Return the (x, y) coordinate for the center point of the cell that contains the specified text.  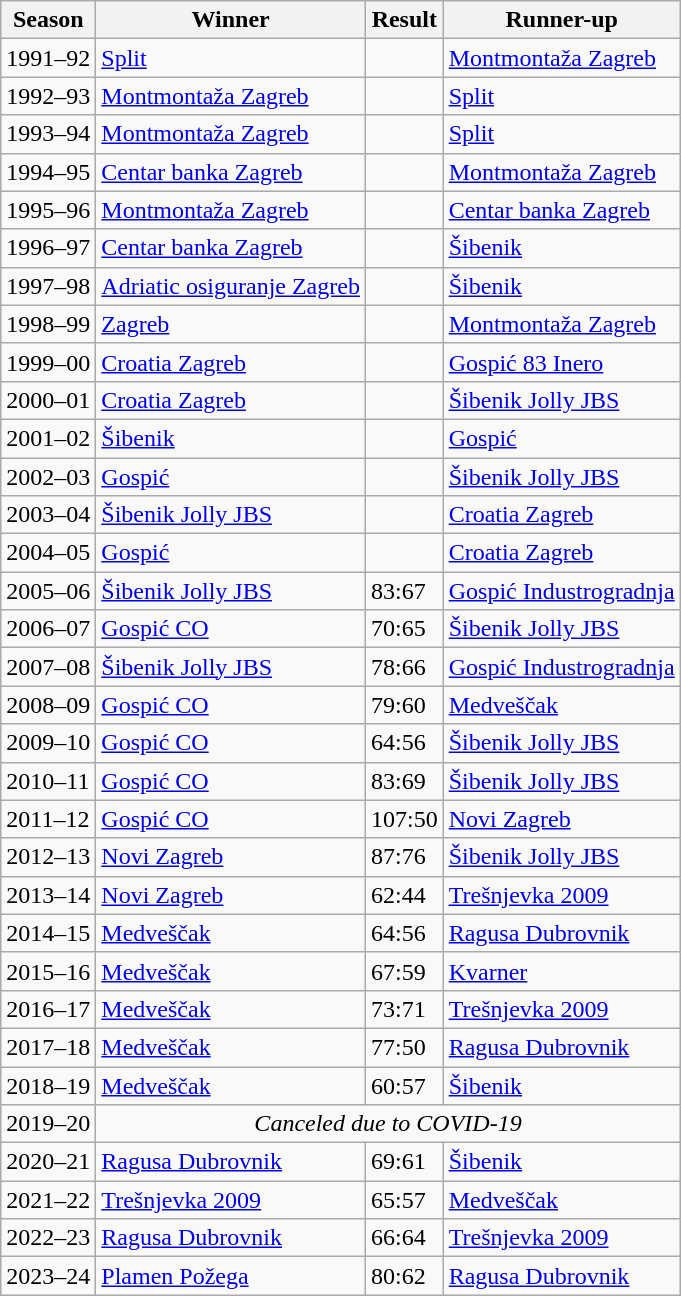
1993–94 (48, 134)
67:59 (404, 971)
65:57 (404, 1200)
2004–05 (48, 553)
2019–20 (48, 1124)
2005–06 (48, 591)
2014–15 (48, 933)
2022–23 (48, 1238)
Plamen Požega (231, 1276)
62:44 (404, 895)
60:57 (404, 1085)
69:61 (404, 1162)
1999–00 (48, 362)
1991–92 (48, 58)
Result (404, 20)
1992–93 (48, 96)
2011–12 (48, 819)
2012–13 (48, 857)
Runner-up (562, 20)
Kvarner (562, 971)
70:65 (404, 629)
1996–97 (48, 248)
83:69 (404, 781)
Zagreb (231, 324)
2021–22 (48, 1200)
2017–18 (48, 1047)
2016–17 (48, 1009)
2010–11 (48, 781)
78:66 (404, 667)
2009–10 (48, 743)
77:50 (404, 1047)
2002–03 (48, 477)
87:76 (404, 857)
83:67 (404, 591)
80:62 (404, 1276)
Gospić 83 Inero (562, 362)
79:60 (404, 705)
1995–96 (48, 210)
Canceled due to COVID-19 (388, 1124)
1994–95 (48, 172)
2006–07 (48, 629)
1997–98 (48, 286)
2001–02 (48, 438)
2007–08 (48, 667)
2020–21 (48, 1162)
2008–09 (48, 705)
107:50 (404, 819)
73:71 (404, 1009)
2000–01 (48, 400)
1998–99 (48, 324)
2023–24 (48, 1276)
2015–16 (48, 971)
2013–14 (48, 895)
Adriatic osiguranje Zagreb (231, 286)
2003–04 (48, 515)
Winner (231, 20)
2018–19 (48, 1085)
66:64 (404, 1238)
Season (48, 20)
